From the cell containing the given text, extract its center point as [x, y] coordinate. 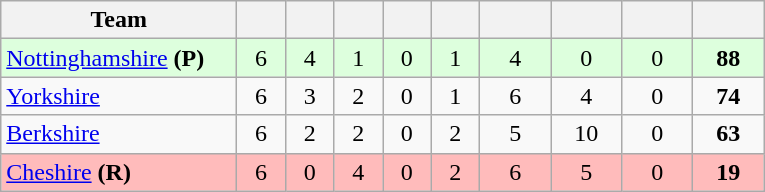
88 [728, 58]
Nottinghamshire (P) [119, 58]
19 [728, 172]
10 [586, 134]
Yorkshire [119, 96]
Cheshire (R) [119, 172]
3 [310, 96]
Team [119, 20]
74 [728, 96]
63 [728, 134]
Berkshire [119, 134]
